Provide the [X, Y] coordinate of the cell's center where the given text is located.  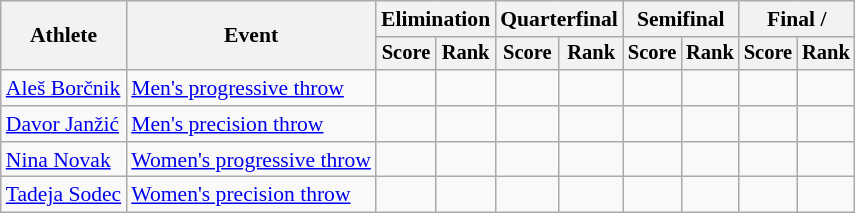
Tadeja Sodec [64, 195]
Event [251, 36]
Athlete [64, 36]
Final / [797, 19]
Quarterfinal [559, 19]
Nina Novak [64, 160]
Women's precision throw [251, 195]
Davor Janžić [64, 124]
Men's precision throw [251, 124]
Women's progressive throw [251, 160]
Elimination [436, 19]
Aleš Borčnik [64, 88]
Men's progressive throw [251, 88]
Semifinal [681, 19]
